Scan for the cell matching the given text and deliver its [x, y] coordinate at center. 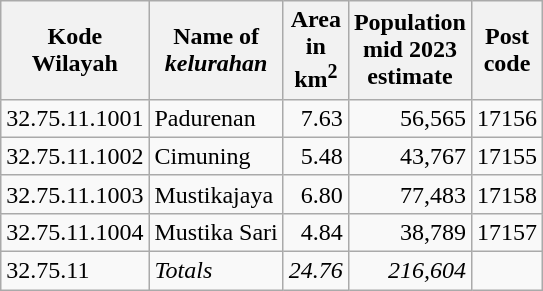
17157 [506, 232]
Kode Wilayah [75, 50]
Postcode [506, 50]
32.75.11 [75, 271]
Padurenan [216, 118]
Populationmid 2023estimate [410, 50]
43,767 [410, 156]
216,604 [410, 271]
Mustikajaya [216, 194]
32.75.11.1003 [75, 194]
32.75.11.1001 [75, 118]
32.75.11.1002 [75, 156]
5.48 [316, 156]
6.80 [316, 194]
32.75.11.1004 [75, 232]
17158 [506, 194]
Cimuning [216, 156]
24.76 [316, 271]
7.63 [316, 118]
56,565 [410, 118]
Mustika Sari [216, 232]
17155 [506, 156]
Totals [216, 271]
17156 [506, 118]
Name of kelurahan [216, 50]
77,483 [410, 194]
Area in km2 [316, 50]
38,789 [410, 232]
4.84 [316, 232]
